Locate the cell with the specified text and output its (X, Y) center coordinate. 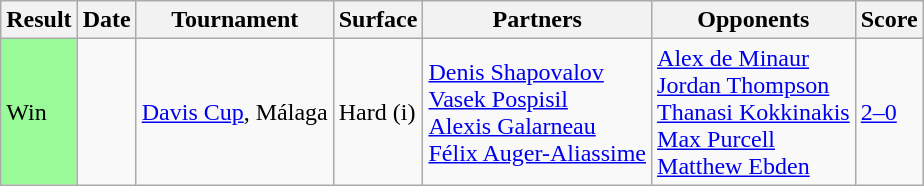
Davis Cup, Málaga (234, 112)
Partners (538, 20)
Score (889, 20)
Win (39, 112)
Tournament (234, 20)
Opponents (754, 20)
Denis Shapovalov Vasek Pospisil Alexis Galarneau Félix Auger-Aliassime (538, 112)
Hard (i) (378, 112)
Surface (378, 20)
2–0 (889, 112)
Alex de Minaur Jordan Thompson Thanasi Kokkinakis Max Purcell Matthew Ebden (754, 112)
Result (39, 20)
Date (106, 20)
